Scan for the cell matching the given text and deliver its (X, Y) coordinate at center. 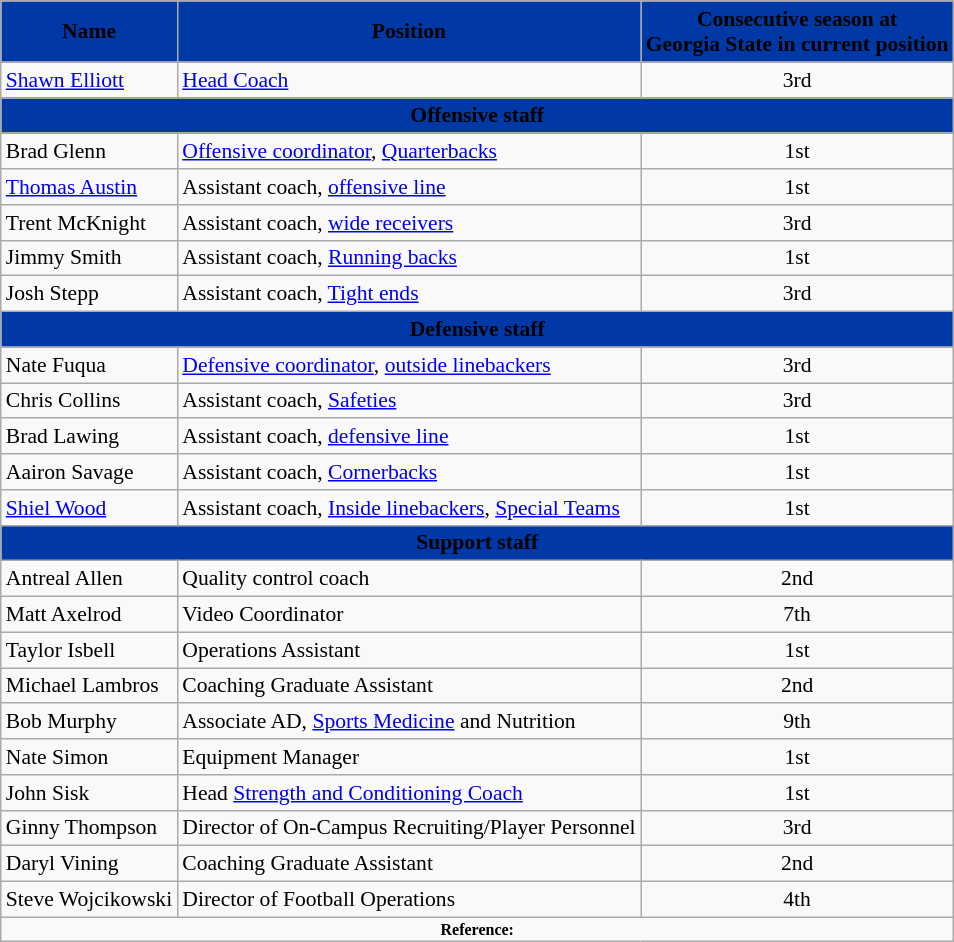
Reference: (478, 929)
Assistant coach, Tight ends (408, 294)
Name (89, 32)
7th (798, 615)
Daryl Vining (89, 864)
Brad Lawing (89, 437)
Antreal Allen (89, 579)
Nate Fuqua (89, 365)
Brad Glenn (89, 152)
4th (798, 900)
Josh Stepp (89, 294)
Position (408, 32)
Quality control coach (408, 579)
Defensive coordinator, outside linebackers (408, 365)
Chris Collins (89, 401)
Nate Simon (89, 757)
Michael Lambros (89, 686)
Assistant coach, Cornerbacks (408, 472)
Head Coach (408, 80)
Shiel Wood (89, 508)
Assistant coach, offensive line (408, 187)
Assistant coach, Safeties (408, 401)
Ginny Thompson (89, 828)
Video Coordinator (408, 615)
Equipment Manager (408, 757)
Director of On-Campus Recruiting/Player Personnel (408, 828)
Jimmy Smith (89, 258)
Assistant coach, Inside linebackers, Special Teams (408, 508)
9th (798, 722)
Taylor Isbell (89, 650)
Matt Axelrod (89, 615)
Associate AD, Sports Medicine and Nutrition (408, 722)
Thomas Austin (89, 187)
Assistant coach, wide receivers (408, 223)
Head Strength and Conditioning Coach (408, 793)
Defensive staff (478, 330)
Director of Football Operations (408, 900)
Shawn Elliott (89, 80)
Offensive coordinator, Quarterbacks (408, 152)
Consecutive season atGeorgia State in current position (798, 32)
Assistant coach, Running backs (408, 258)
Support staff (478, 543)
Trent McKnight (89, 223)
Operations Assistant (408, 650)
Steve Wojcikowski (89, 900)
Offensive staff (478, 116)
Assistant coach, defensive line (408, 437)
Bob Murphy (89, 722)
Aairon Savage (89, 472)
John Sisk (89, 793)
